For the text-containing cell, return its midpoint in (x, y) coordinate format. 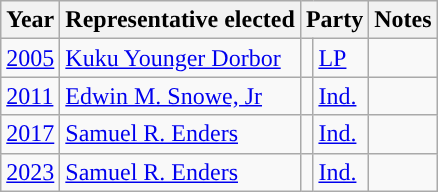
Representative elected (180, 20)
2023 (30, 172)
Party (334, 20)
Kuku Younger Dorbor (180, 58)
2017 (30, 134)
Edwin M. Snowe, Jr (180, 96)
2011 (30, 96)
2005 (30, 58)
Year (30, 20)
LP (341, 58)
Notes (403, 20)
